Search for the cell housing the specified text and yield its [x, y] center coordinate. 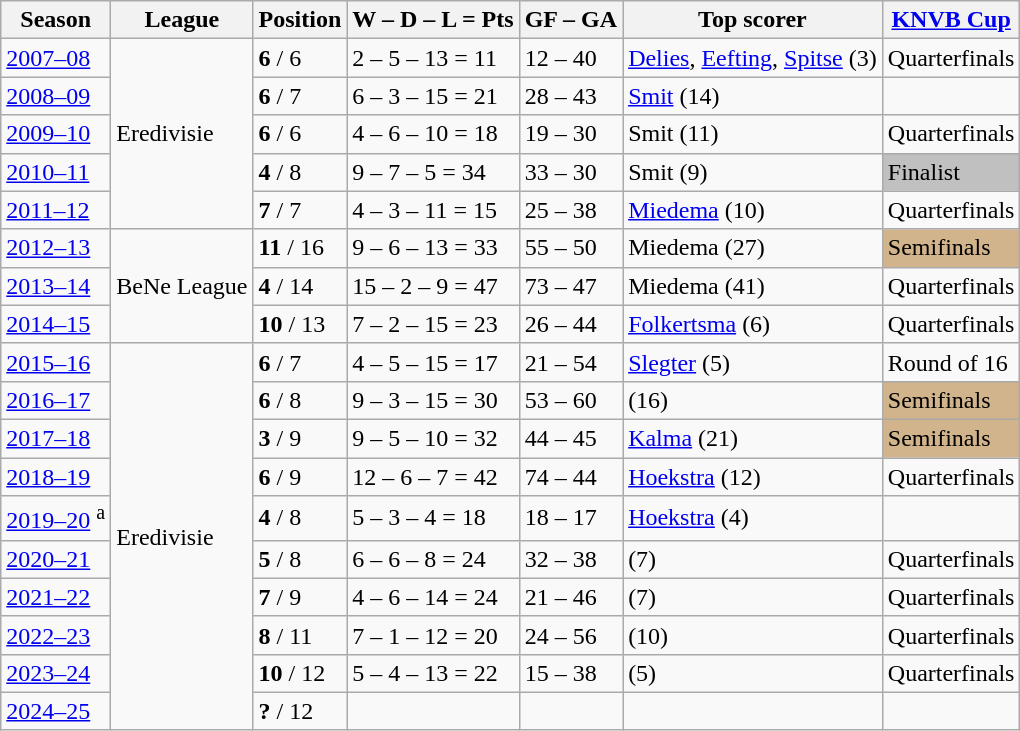
26 – 44 [571, 324]
BeNe League [182, 286]
3 / 9 [300, 438]
28 – 43 [571, 96]
6 – 3 – 15 = 21 [433, 96]
19 – 30 [571, 134]
25 – 38 [571, 210]
2009–10 [56, 134]
15 – 2 – 9 = 47 [433, 286]
9 – 3 – 15 = 30 [433, 400]
2024–25 [56, 711]
? / 12 [300, 711]
4 – 3 – 11 = 15 [433, 210]
2021–22 [56, 597]
2020–21 [56, 559]
2016–17 [56, 400]
GF – GA [571, 20]
73 – 47 [571, 286]
2022–23 [56, 635]
55 – 50 [571, 248]
(10) [753, 635]
2023–24 [56, 673]
KNVB Cup [951, 20]
21 – 54 [571, 362]
4 – 6 – 14 = 24 [433, 597]
W – D – L = Pts [433, 20]
7 / 7 [300, 210]
Delies, Eefting, Spitse (3) [753, 58]
Top scorer [753, 20]
Hoekstra (4) [753, 518]
2010–11 [56, 172]
18 – 17 [571, 518]
5 – 4 – 13 = 22 [433, 673]
Kalma (21) [753, 438]
8 / 11 [300, 635]
5 – 3 – 4 = 18 [433, 518]
21 – 46 [571, 597]
10 / 12 [300, 673]
4 – 6 – 10 = 18 [433, 134]
Miedema (27) [753, 248]
9 – 6 – 13 = 33 [433, 248]
2018–19 [56, 477]
Miedema (10) [753, 210]
Season [56, 20]
6 – 6 – 8 = 24 [433, 559]
2008–09 [56, 96]
4 / 14 [300, 286]
12 – 6 – 7 = 42 [433, 477]
2015–16 [56, 362]
2014–15 [56, 324]
5 / 8 [300, 559]
11 / 16 [300, 248]
6 / 9 [300, 477]
Smit (14) [753, 96]
2007–08 [56, 58]
Finalist [951, 172]
7 / 9 [300, 597]
9 – 7 – 5 = 34 [433, 172]
33 – 30 [571, 172]
53 – 60 [571, 400]
24 – 56 [571, 635]
Slegter (5) [753, 362]
2 – 5 – 13 = 11 [433, 58]
Round of 16 [951, 362]
(16) [753, 400]
4 – 5 – 15 = 17 [433, 362]
2012–13 [56, 248]
74 – 44 [571, 477]
2011–12 [56, 210]
15 – 38 [571, 673]
(5) [753, 673]
6 / 8 [300, 400]
Hoekstra (12) [753, 477]
Position [300, 20]
12 – 40 [571, 58]
League [182, 20]
7 – 1 – 12 = 20 [433, 635]
2013–14 [56, 286]
Folkertsma (6) [753, 324]
Smit (11) [753, 134]
Miedema (41) [753, 286]
32 – 38 [571, 559]
44 – 45 [571, 438]
Smit (9) [753, 172]
10 / 13 [300, 324]
7 – 2 – 15 = 23 [433, 324]
9 – 5 – 10 = 32 [433, 438]
2019–20 a [56, 518]
2017–18 [56, 438]
